Find where the given text appears and provide that cell's center as [X, Y] coordinate. 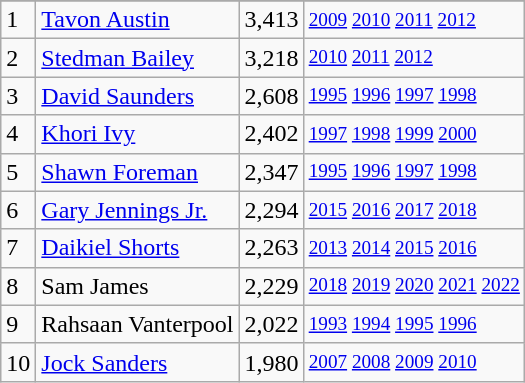
10 [18, 362]
Jock Sanders [138, 362]
2,022 [272, 324]
1997 1998 1999 2000 [414, 134]
8 [18, 286]
Shawn Foreman [138, 172]
2009 2010 2011 2012 [414, 20]
6 [18, 210]
2,294 [272, 210]
3,413 [272, 20]
Rahsaan Vanterpool [138, 324]
2,608 [272, 96]
2,229 [272, 286]
3,218 [272, 58]
2018 2019 2020 2021 2022 [414, 286]
2010 2011 2012 [414, 58]
2,263 [272, 248]
Stedman Bailey [138, 58]
3 [18, 96]
Tavon Austin [138, 20]
1 [18, 20]
2,347 [272, 172]
7 [18, 248]
1993 1994 1995 1996 [414, 324]
Khori Ivy [138, 134]
9 [18, 324]
2 [18, 58]
2007 2008 2009 2010 [414, 362]
Daikiel Shorts [138, 248]
Gary Jennings Jr. [138, 210]
1,980 [272, 362]
David Saunders [138, 96]
Sam James [138, 286]
5 [18, 172]
4 [18, 134]
2013 2014 2015 2016 [414, 248]
2,402 [272, 134]
2015 2016 2017 2018 [414, 210]
